For the text-containing cell, return its midpoint in (x, y) coordinate format. 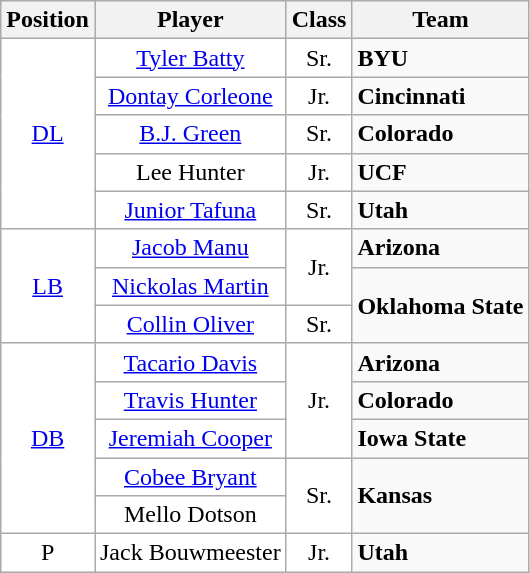
Kansas (440, 496)
BYU (440, 58)
Jacob Manu (190, 248)
Team (440, 20)
Mello Dotson (190, 515)
Player (190, 20)
Cincinnati (440, 96)
Cobee Bryant (190, 477)
Tacario Davis (190, 362)
DB (48, 438)
Junior Tafuna (190, 210)
Position (48, 20)
Collin Oliver (190, 324)
Nickolas Martin (190, 286)
Oklahoma State (440, 305)
Travis Hunter (190, 400)
Lee Hunter (190, 172)
LB (48, 286)
Dontay Corleone (190, 96)
Iowa State (440, 438)
Tyler Batty (190, 58)
P (48, 553)
Jack Bouwmeester (190, 553)
B.J. Green (190, 134)
UCF (440, 172)
DL (48, 134)
Jeremiah Cooper (190, 438)
Class (319, 20)
